Determine the [x, y] coordinate at the center of the cell enclosing the given text.  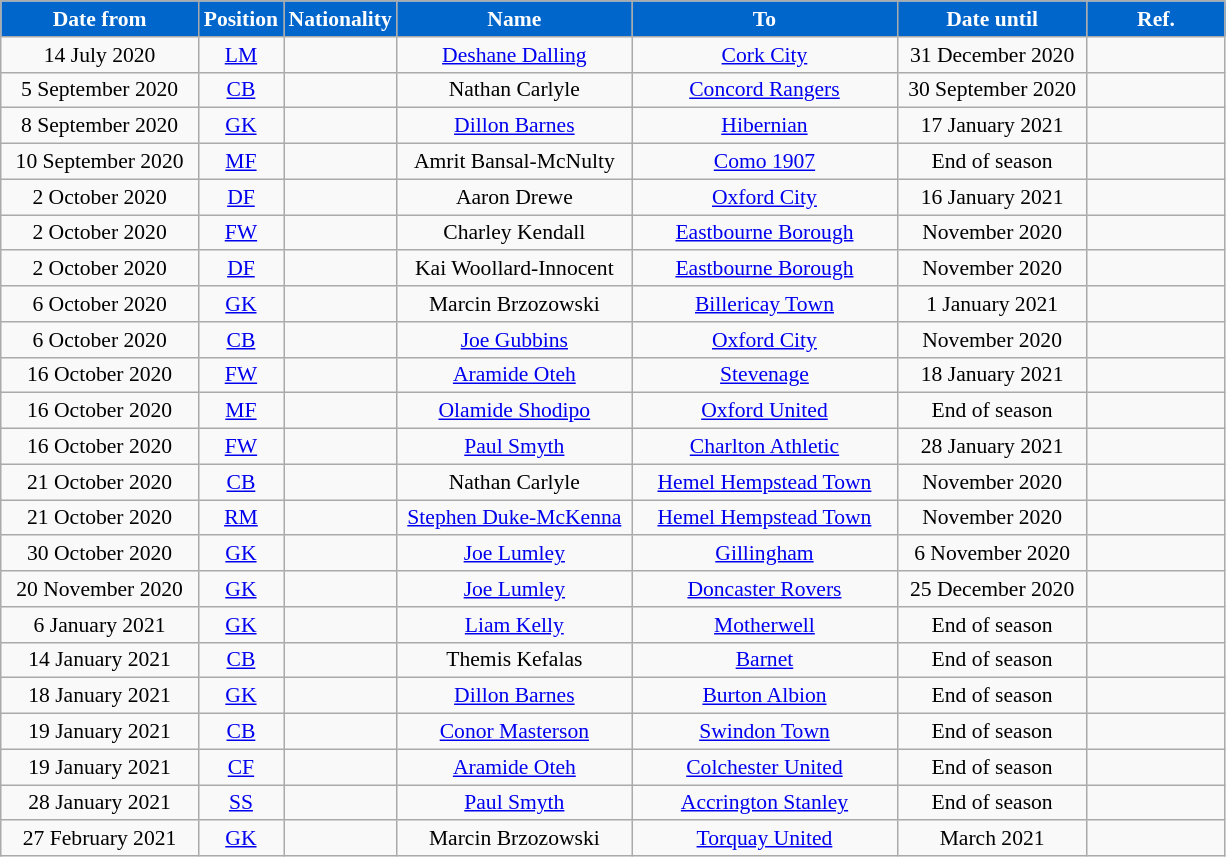
Hibernian [764, 126]
Position [240, 19]
Colchester United [764, 767]
LM [240, 55]
March 2021 [992, 839]
Olamide Shodipo [514, 411]
RM [240, 518]
Ref. [1156, 19]
To [764, 19]
Amrit Bansal-McNulty [514, 162]
30 September 2020 [992, 90]
20 November 2020 [100, 589]
Swindon Town [764, 732]
6 January 2021 [100, 625]
Burton Albion [764, 696]
Date from [100, 19]
5 September 2020 [100, 90]
CF [240, 767]
Oxford United [764, 411]
16 January 2021 [992, 197]
10 September 2020 [100, 162]
Como 1907 [764, 162]
27 February 2021 [100, 839]
Stevenage [764, 375]
Accrington Stanley [764, 803]
Liam Kelly [514, 625]
Torquay United [764, 839]
25 December 2020 [992, 589]
8 September 2020 [100, 126]
Billericay Town [764, 304]
Date until [992, 19]
Cork City [764, 55]
Conor Masterson [514, 732]
Barnet [764, 660]
Motherwell [764, 625]
Concord Rangers [764, 90]
31 December 2020 [992, 55]
6 November 2020 [992, 554]
Joe Gubbins [514, 340]
Charley Kendall [514, 233]
Gillingham [764, 554]
Nationality [340, 19]
30 October 2020 [100, 554]
Stephen Duke-McKenna [514, 518]
Doncaster Rovers [764, 589]
Themis Kefalas [514, 660]
1 January 2021 [992, 304]
Kai Woollard-Innocent [514, 269]
Name [514, 19]
17 January 2021 [992, 126]
SS [240, 803]
14 July 2020 [100, 55]
Charlton Athletic [764, 447]
14 January 2021 [100, 660]
Deshane Dalling [514, 55]
Aaron Drewe [514, 197]
